Locate the cell with the specified text and output its [x, y] center coordinate. 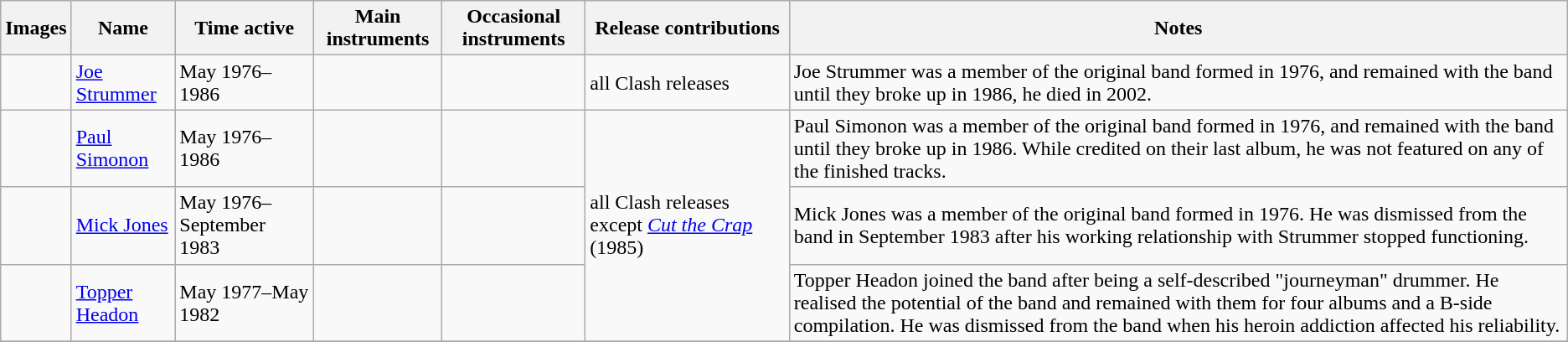
Joe Strummer [123, 82]
Images [36, 28]
Time active [245, 28]
Main instruments [379, 28]
Paul Simonon [123, 148]
Notes [1178, 28]
May 1977–May 1982 [245, 303]
Occasional instruments [514, 28]
May 1976–September 1983 [245, 225]
all Clash releases except Cut the Crap (1985) [687, 225]
Joe Strummer was a member of the original band formed in 1976, and remained with the band until they broke up in 1986, he died in 2002. [1178, 82]
Mick Jones [123, 225]
Release contributions [687, 28]
all Clash releases [687, 82]
Name [123, 28]
Topper Headon [123, 303]
